Provide the [x, y] coordinate of the cell's center where the given text is located.  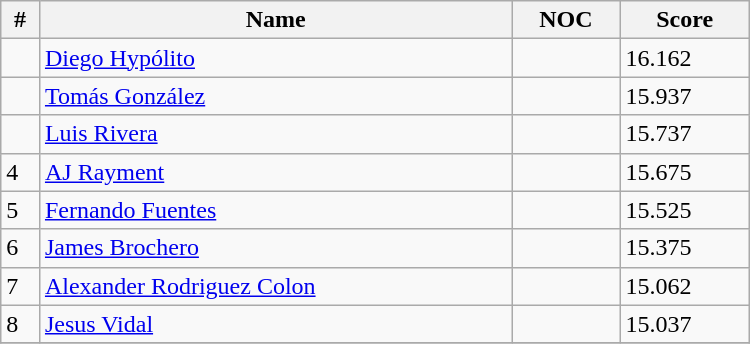
15.525 [684, 210]
15.375 [684, 248]
15.062 [684, 286]
Jesus Vidal [275, 324]
Fernando Fuentes [275, 210]
15.037 [684, 324]
Score [684, 20]
16.162 [684, 58]
Luis Rivera [275, 134]
15.675 [684, 172]
7 [20, 286]
15.737 [684, 134]
5 [20, 210]
Tomás González [275, 96]
AJ Rayment [275, 172]
15.937 [684, 96]
Diego Hypólito [275, 58]
Alexander Rodriguez Colon [275, 286]
# [20, 20]
6 [20, 248]
Name [275, 20]
4 [20, 172]
8 [20, 324]
NOC [566, 20]
James Brochero [275, 248]
